Capture the cell that displays the provided text and extract its [X, Y] central coordinate. 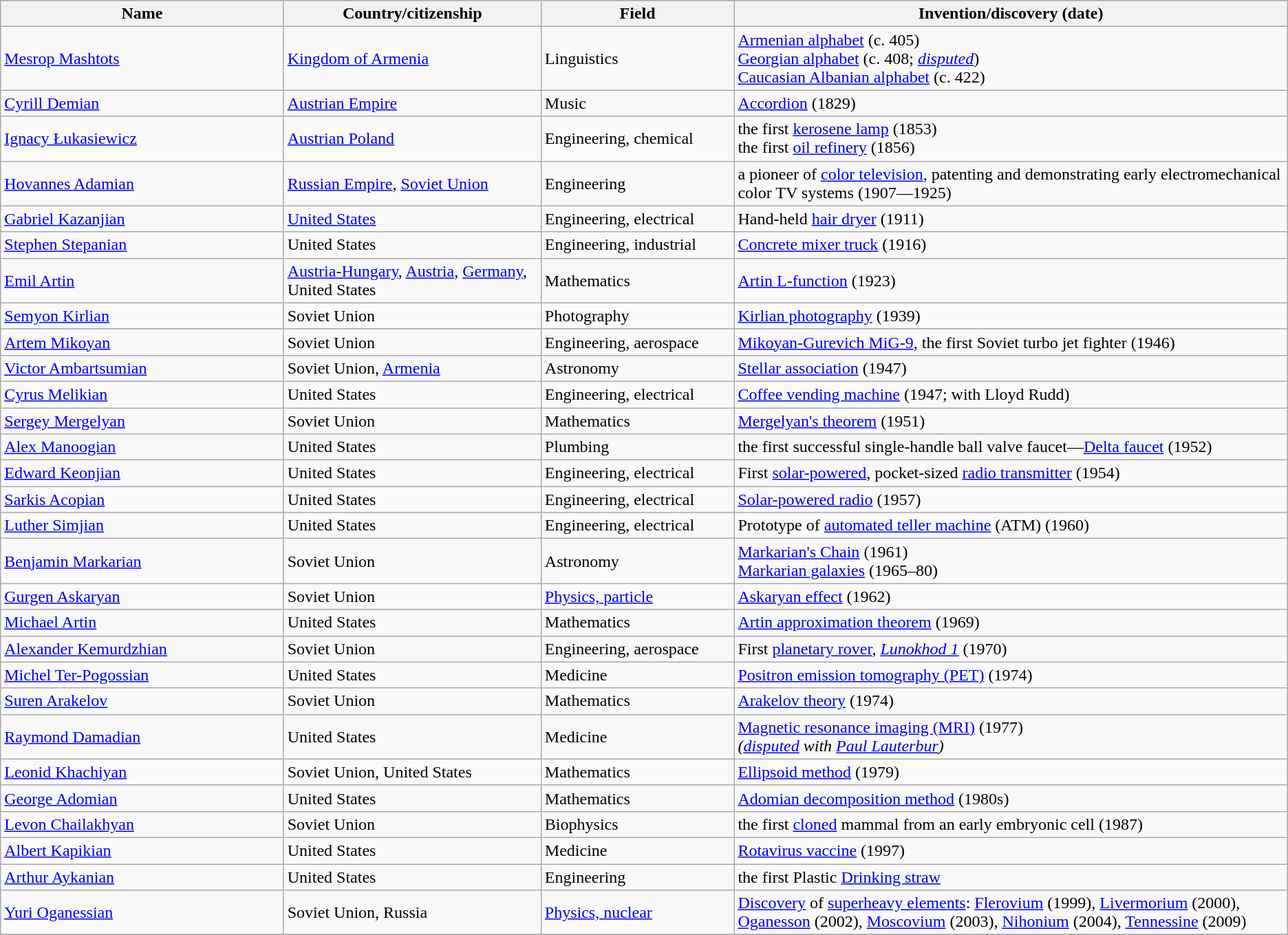
the first Plastic Drinking straw [1011, 877]
Mesrop Mashtots [142, 58]
Soviet Union, Russia [412, 912]
Arthur Aykanian [142, 877]
Adomian decomposition method (1980s) [1011, 798]
Soviet Union, United States [412, 772]
First solar-powered, pocket-sized radio transmitter (1954) [1011, 473]
Ignacy Łukasiewicz [142, 139]
Albert Kapikian [142, 850]
Engineering, industrial [637, 245]
the first successful single-handle ball valve faucet—Delta faucet (1952) [1011, 447]
Physics, particle [637, 597]
Prototype of automated teller machine (ATM) (1960) [1011, 526]
Kirlian photography (1939) [1011, 316]
Artin approximation theorem (1969) [1011, 623]
Discovery of superheavy elements: Flerovium (1999), Livermorium (2000), Oganesson (2002), Moscovium (2003), Nihonium (2004), Tennessine (2009) [1011, 912]
Sarkis Acopian [142, 499]
Artem Mikoyan [142, 342]
Mergelyan's theorem (1951) [1011, 420]
Gabriel Kazanjian [142, 219]
Plumbing [637, 447]
Raymond Damadian [142, 736]
Markarian's Chain (1961)Markarian galaxies (1965–80) [1011, 561]
Country/citizenship [412, 14]
Magnetic resonance imaging (MRI) (1977)(disputed with Paul Lauterbur) [1011, 736]
Physics, nuclear [637, 912]
Solar-powered radio (1957) [1011, 499]
Soviet Union, Armenia [412, 368]
Benjamin Markarian [142, 561]
Kingdom of Armenia [412, 58]
Cyrill Demian [142, 103]
Leonid Khachiyan [142, 772]
Yuri Oganessian [142, 912]
Biophysics [637, 824]
Concrete mixer truck (1916) [1011, 245]
Levon Chailakhyan [142, 824]
Emil Artin [142, 281]
Hand-held hair dryer (1911) [1011, 219]
Accordion (1829) [1011, 103]
Stephen Stepanian [142, 245]
Coffee vending machine (1947; with Lloyd Rudd) [1011, 394]
Rotavirus vaccine (1997) [1011, 850]
Alex Manoogian [142, 447]
Name [142, 14]
Field [637, 14]
Artin L-function (1923) [1011, 281]
Invention/discovery (date) [1011, 14]
Arakelov theory (1974) [1011, 701]
Stellar association (1947) [1011, 368]
the first kerosene lamp (1853)the first oil refinery (1856) [1011, 139]
Michel Ter-Pogossian [142, 675]
Askaryan effect (1962) [1011, 597]
Hovannes Adamian [142, 183]
Alexander Kemurdzhian [142, 649]
First planetary rover, Lunokhod 1 (1970) [1011, 649]
Sergey Mergelyan [142, 420]
Michael Artin [142, 623]
a pioneer of color television, patenting and demonstrating early electromechanical color TV systems (1907—1925) [1011, 183]
Suren Arakelov [142, 701]
Photography [637, 316]
Austrian Empire [412, 103]
Armenian alphabet (c. 405)Georgian alphabet (c. 408; disputed)Caucasian Albanian alphabet (c. 422) [1011, 58]
Edward Keonjian [142, 473]
Luther Simjian [142, 526]
Positron emission tomography (PET) (1974) [1011, 675]
Ellipsoid method (1979) [1011, 772]
Semyon Kirlian [142, 316]
Gurgen Askaryan [142, 597]
the first cloned mammal from an early embryonic cell (1987) [1011, 824]
Russian Empire, Soviet Union [412, 183]
Engineering, chemical [637, 139]
Cyrus Melikian [142, 394]
Music [637, 103]
Linguistics [637, 58]
George Adomian [142, 798]
Austria-Hungary, Austria, Germany, United States [412, 281]
Austrian Poland [412, 139]
Victor Ambartsumian [142, 368]
Mikoyan-Gurevich MiG-9, the first Soviet turbo jet fighter (1946) [1011, 342]
